Return (x, y) of the center of cell containing provided text 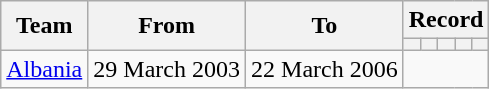
Albania (44, 69)
From (167, 26)
Team (44, 26)
29 March 2003 (167, 69)
22 March 2006 (325, 69)
To (325, 26)
Record (446, 20)
